From the cell containing the given text, extract its center point as [x, y] coordinate. 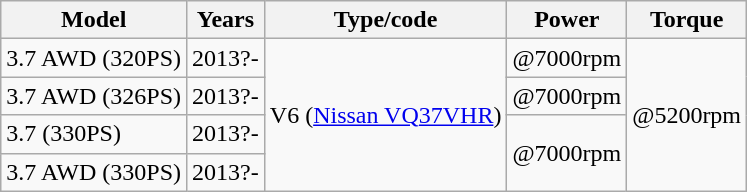
3.7 (330PS) [94, 134]
Power [567, 20]
@5200rpm [687, 115]
Model [94, 20]
3.7 AWD (320PS) [94, 58]
Type/code [386, 20]
3.7 AWD (326PS) [94, 96]
3.7 AWD (330PS) [94, 172]
V6 (Nissan VQ37VHR) [386, 115]
Torque [687, 20]
Years [226, 20]
